Locate the cell with the specified text and output its (x, y) center coordinate. 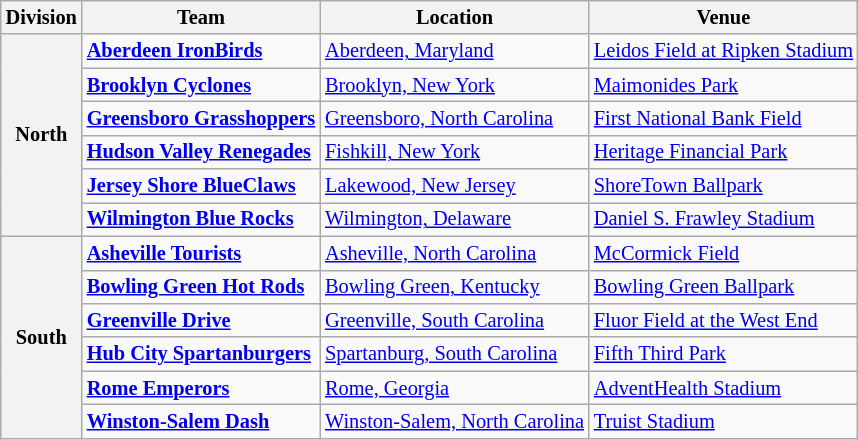
Bowling Green, Kentucky (454, 287)
Greensboro Grasshoppers (201, 118)
Division (42, 17)
Winston-Salem Dash (201, 421)
AdventHealth Stadium (724, 388)
Jersey Shore BlueClaws (201, 186)
Greensboro, North Carolina (454, 118)
Rome Emperors (201, 388)
Greenville, South Carolina (454, 320)
Rome, Georgia (454, 388)
ShoreTown Ballpark (724, 186)
Asheville, North Carolina (454, 253)
Leidos Field at Ripken Stadium (724, 51)
Heritage Financial Park (724, 152)
Aberdeen, Maryland (454, 51)
Truist Stadium (724, 421)
Fluor Field at the West End (724, 320)
Lakewood, New Jersey (454, 186)
Location (454, 17)
Brooklyn Cyclones (201, 85)
Bowling Green Hot Rods (201, 287)
Team (201, 17)
North (42, 135)
Aberdeen IronBirds (201, 51)
Wilmington Blue Rocks (201, 219)
Fifth Third Park (724, 354)
Daniel S. Frawley Stadium (724, 219)
Maimonides Park (724, 85)
Venue (724, 17)
South (42, 337)
McCormick Field (724, 253)
First National Bank Field (724, 118)
Greenville Drive (201, 320)
Bowling Green Ballpark (724, 287)
Fishkill, New York (454, 152)
Winston-Salem, North Carolina (454, 421)
Wilmington, Delaware (454, 219)
Brooklyn, New York (454, 85)
Spartanburg, South Carolina (454, 354)
Hudson Valley Renegades (201, 152)
Hub City Spartanburgers (201, 354)
Asheville Tourists (201, 253)
